Return [x, y] of the center of cell containing provided text 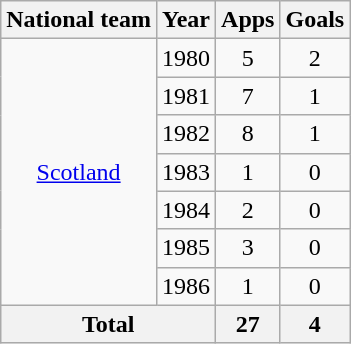
4 [315, 324]
1983 [186, 172]
Goals [315, 20]
1981 [186, 96]
8 [248, 134]
1982 [186, 134]
Apps [248, 20]
3 [248, 248]
Year [186, 20]
1984 [186, 210]
5 [248, 58]
7 [248, 96]
1980 [186, 58]
1986 [186, 286]
National team [79, 20]
Scotland [79, 172]
Total [108, 324]
1985 [186, 248]
27 [248, 324]
